Pinpoint the cell where the given text exists, returning its [X, Y] midpoint coordinate. 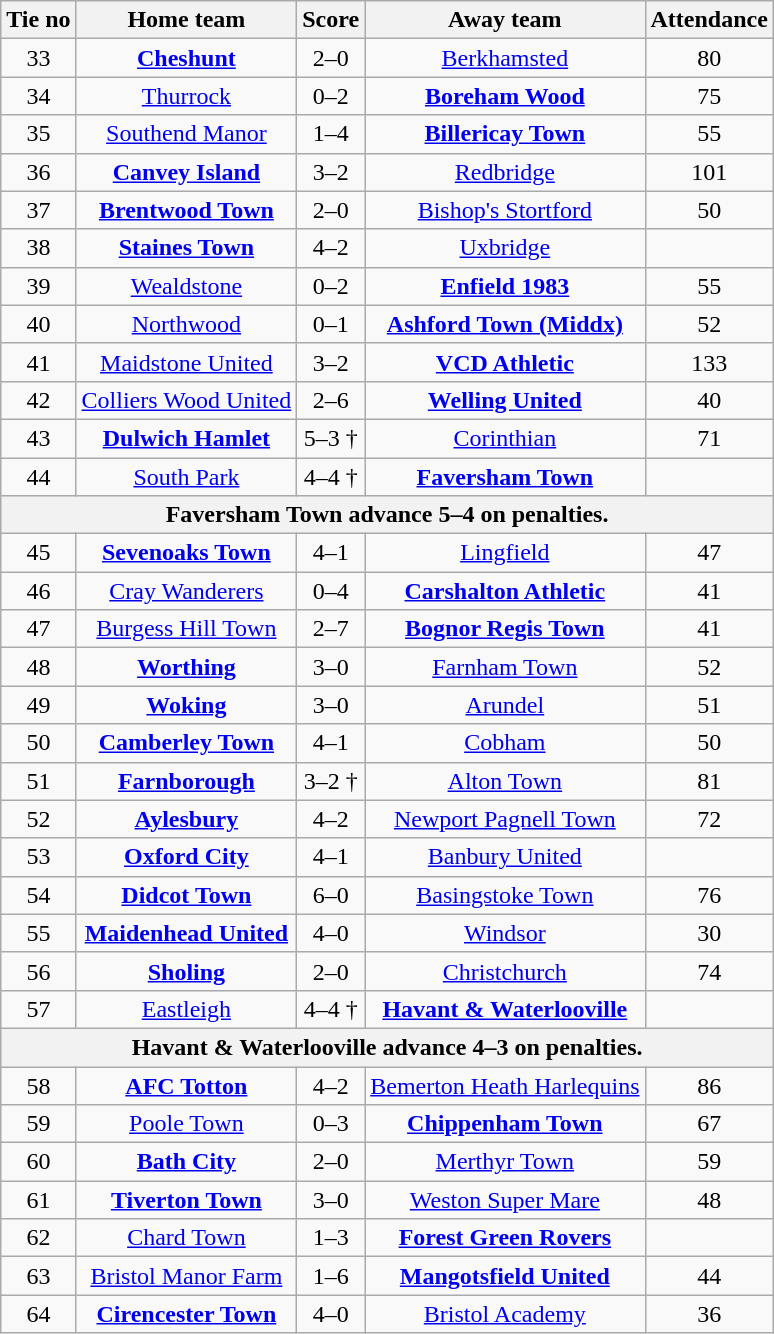
Bristol Manor Farm [186, 1276]
Enfield 1983 [505, 286]
Cheshunt [186, 58]
Maidstone United [186, 362]
Mangotsfield United [505, 1276]
Boreham Wood [505, 96]
Bemerton Heath Harlequins [505, 1085]
1–4 [331, 134]
30 [709, 933]
56 [38, 971]
Berkhamsted [505, 58]
Faversham Town advance 5–4 on penalties. [388, 515]
53 [38, 857]
34 [38, 96]
81 [709, 781]
2–6 [331, 400]
Banbury United [505, 857]
74 [709, 971]
76 [709, 895]
42 [38, 400]
57 [38, 1009]
Weston Super Mare [505, 1200]
Aylesbury [186, 819]
Home team [186, 20]
75 [709, 96]
Forest Green Rovers [505, 1238]
Ashford Town (Middx) [505, 324]
Brentwood Town [186, 210]
Bath City [186, 1162]
Havant & Waterlooville advance 4–3 on penalties. [388, 1047]
Worthing [186, 667]
60 [38, 1162]
Havant & Waterlooville [505, 1009]
Dulwich Hamlet [186, 438]
Bishop's Stortford [505, 210]
Didcot Town [186, 895]
Staines Town [186, 248]
Burgess Hill Town [186, 629]
Newport Pagnell Town [505, 819]
6–0 [331, 895]
AFC Totton [186, 1085]
Windsor [505, 933]
61 [38, 1200]
Basingstoke Town [505, 895]
Farnborough [186, 781]
71 [709, 438]
Attendance [709, 20]
0–3 [331, 1124]
Eastleigh [186, 1009]
35 [38, 134]
133 [709, 362]
80 [709, 58]
33 [38, 58]
67 [709, 1124]
Uxbridge [505, 248]
Tiverton Town [186, 1200]
38 [38, 248]
Camberley Town [186, 743]
Tie no [38, 20]
Away team [505, 20]
Score [331, 20]
Carshalton Athletic [505, 591]
5–3 † [331, 438]
2–7 [331, 629]
Merthyr Town [505, 1162]
72 [709, 819]
Canvey Island [186, 172]
101 [709, 172]
Bristol Academy [505, 1314]
Welling United [505, 400]
Northwood [186, 324]
Oxford City [186, 857]
63 [38, 1276]
Sevenoaks Town [186, 553]
62 [38, 1238]
86 [709, 1085]
64 [38, 1314]
Wealdstone [186, 286]
54 [38, 895]
37 [38, 210]
Maidenhead United [186, 933]
3–2 † [331, 781]
Faversham Town [505, 477]
1–3 [331, 1238]
Alton Town [505, 781]
Redbridge [505, 172]
South Park [186, 477]
43 [38, 438]
Farnham Town [505, 667]
Chard Town [186, 1238]
Thurrock [186, 96]
Sholing [186, 971]
Arundel [505, 705]
Woking [186, 705]
Lingfield [505, 553]
1–6 [331, 1276]
Corinthian [505, 438]
Cobham [505, 743]
45 [38, 553]
Southend Manor [186, 134]
Bognor Regis Town [505, 629]
VCD Athletic [505, 362]
Cray Wanderers [186, 591]
Cirencester Town [186, 1314]
Chippenham Town [505, 1124]
Colliers Wood United [186, 400]
49 [38, 705]
Poole Town [186, 1124]
Christchurch [505, 971]
58 [38, 1085]
Billericay Town [505, 134]
39 [38, 286]
0–1 [331, 324]
0–4 [331, 591]
46 [38, 591]
